Return [x, y] of the center of cell containing provided text 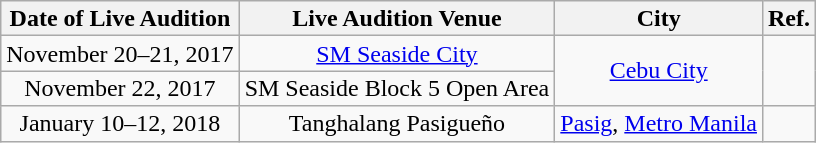
November 20–21, 2017 [120, 54]
Pasig, Metro Manila [659, 124]
Tanghalang Pasigueño [397, 124]
City [659, 18]
Ref. [788, 18]
SM Seaside City [397, 54]
Live Audition Venue [397, 18]
January 10–12, 2018 [120, 124]
SM Seaside Block 5 Open Area [397, 88]
Cebu City [659, 71]
November 22, 2017 [120, 88]
Date of Live Audition [120, 18]
